Capture the cell that displays the provided text and extract its (x, y) central coordinate. 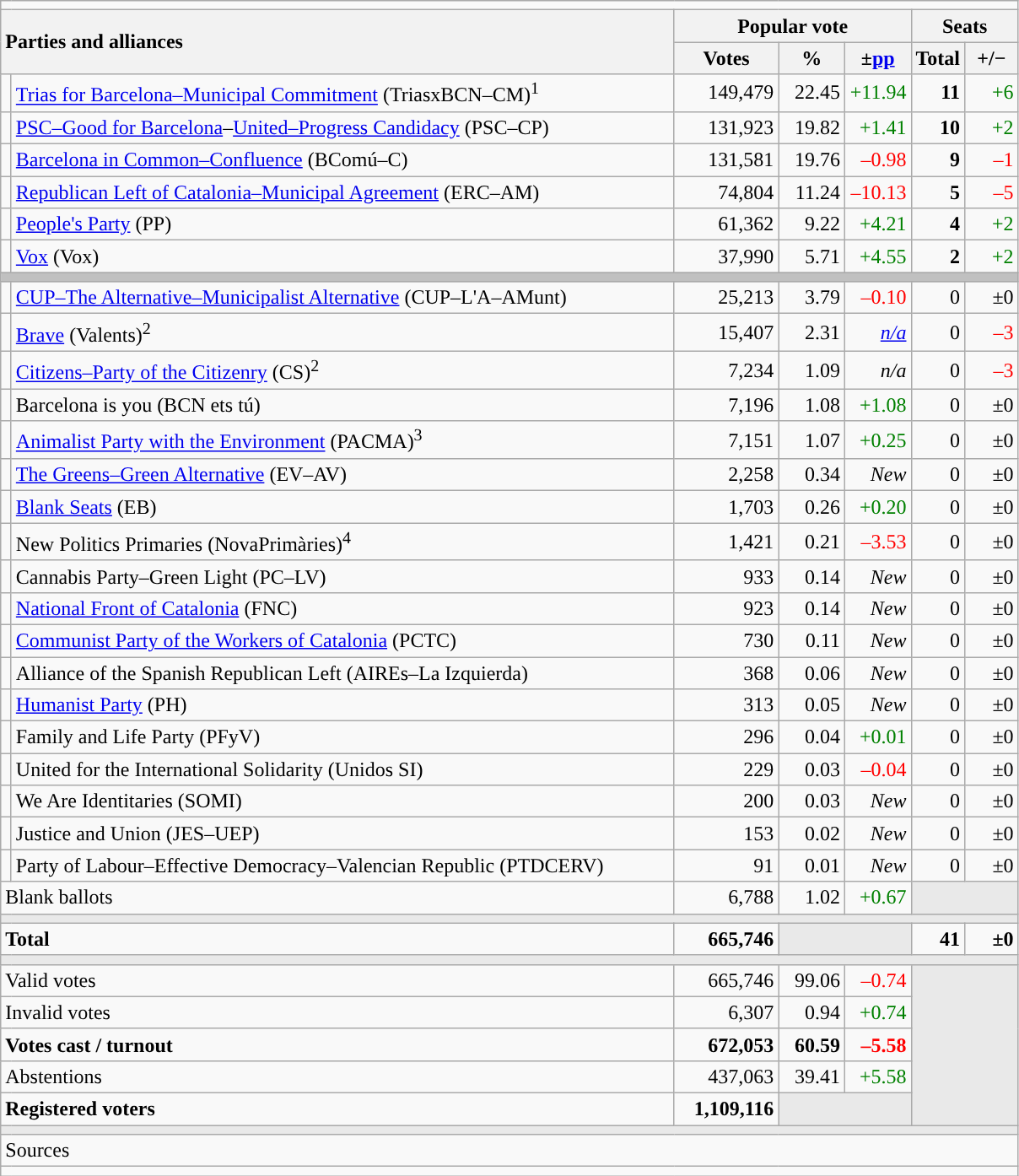
131,581 (726, 160)
15,407 (726, 332)
+1.08 (877, 405)
CUP–The Alternative–Municipalist Alternative (CUP–L'A–AMunt) (342, 298)
4 (938, 224)
6,788 (726, 898)
296 (726, 737)
Brave (Valents)2 (342, 332)
933 (726, 576)
2 (938, 256)
0.06 (811, 673)
437,063 (726, 1076)
Registered voters (337, 1109)
Blank ballots (337, 898)
99.06 (811, 980)
3.79 (811, 298)
–3.53 (877, 542)
Abstentions (337, 1076)
11 (938, 93)
Humanist Party (PH) (342, 705)
1.08 (811, 405)
Vox (Vox) (342, 256)
United for the International Solidarity (Unidos SI) (342, 769)
9 (938, 160)
Parties and alliances (337, 42)
Trias for Barcelona–Municipal Commitment (TriasxBCN–CM)1 (342, 93)
6,307 (726, 1012)
2,258 (726, 475)
Alliance of the Spanish Republican Left (AIREs–La Izquierda) (342, 673)
Blank Seats (EB) (342, 507)
41 (938, 939)
Citizens–Party of the Citizenry (CS)2 (342, 370)
+0.25 (877, 440)
Seats (965, 26)
+/− (992, 58)
Popular vote (793, 26)
Votes (726, 58)
2.31 (811, 332)
–0.04 (877, 769)
1,703 (726, 507)
1.07 (811, 440)
Republican Left of Catalonia–Municipal Agreement (ERC–AM) (342, 192)
+6 (992, 93)
Votes cast / turnout (337, 1044)
923 (726, 608)
Cannabis Party–Green Light (PC–LV) (342, 576)
–1 (992, 160)
7,196 (726, 405)
7,151 (726, 440)
19.76 (811, 160)
5.71 (811, 256)
0.05 (811, 705)
PSC–Good for Barcelona–United–Progress Candidacy (PSC–CP) (342, 127)
0.02 (811, 833)
1,421 (726, 542)
+4.55 (877, 256)
–0.74 (877, 980)
Barcelona in Common–Confluence (BComú–C) (342, 160)
91 (726, 866)
0.01 (811, 866)
New Politics Primaries (NovaPrimàries)4 (342, 542)
730 (726, 640)
Valid votes (337, 980)
7,234 (726, 370)
19.82 (811, 127)
153 (726, 833)
+0.20 (877, 507)
0.11 (811, 640)
1.09 (811, 370)
% (811, 58)
11.24 (811, 192)
313 (726, 705)
1,109,116 (726, 1109)
0.21 (811, 542)
+5.58 (877, 1076)
+0.74 (877, 1012)
+0.01 (877, 737)
1.02 (811, 898)
+1.41 (877, 127)
149,479 (726, 93)
37,990 (726, 256)
Invalid votes (337, 1012)
–5 (992, 192)
People's Party (PP) (342, 224)
0.04 (811, 737)
368 (726, 673)
Justice and Union (JES–UEP) (342, 833)
0.94 (811, 1012)
Sources (509, 1151)
5 (938, 192)
We Are Identitaries (SOMI) (342, 801)
39.41 (811, 1076)
74,804 (726, 192)
0.26 (811, 507)
The Greens–Green Alternative (EV–AV) (342, 475)
229 (726, 769)
Party of Labour–Effective Democracy–Valencian Republic (PTDCERV) (342, 866)
9.22 (811, 224)
61,362 (726, 224)
0.34 (811, 475)
–5.58 (877, 1044)
–0.98 (877, 160)
Communist Party of the Workers of Catalonia (PCTC) (342, 640)
Animalist Party with the Environment (PACMA)3 (342, 440)
±pp (877, 58)
672,053 (726, 1044)
Family and Life Party (PFyV) (342, 737)
–0.10 (877, 298)
+11.94 (877, 93)
25,213 (726, 298)
Barcelona is you (BCN ets tú) (342, 405)
22.45 (811, 93)
–10.13 (877, 192)
200 (726, 801)
131,923 (726, 127)
+0.67 (877, 898)
60.59 (811, 1044)
National Front of Catalonia (FNC) (342, 608)
10 (938, 127)
+4.21 (877, 224)
